From the cell containing the given text, extract its center point as (X, Y) coordinate. 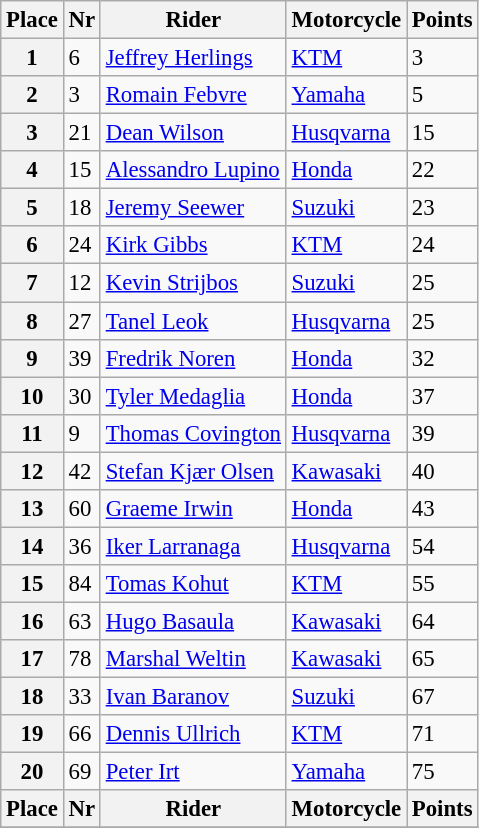
13 (32, 509)
Marshal Weltin (193, 659)
19 (32, 734)
21 (82, 133)
Dean Wilson (193, 133)
30 (82, 396)
54 (442, 546)
17 (32, 659)
64 (442, 621)
Tomas Kohut (193, 584)
20 (32, 772)
Iker Larranaga (193, 546)
27 (82, 321)
Jeremy Seewer (193, 208)
2 (32, 95)
4 (32, 170)
Fredrik Noren (193, 358)
71 (442, 734)
Romain Febvre (193, 95)
Jeffrey Herlings (193, 58)
Dennis Ullrich (193, 734)
10 (32, 396)
75 (442, 772)
40 (442, 471)
60 (82, 509)
Kirk Gibbs (193, 245)
69 (82, 772)
66 (82, 734)
Hugo Basaula (193, 621)
16 (32, 621)
Ivan Baranov (193, 697)
14 (32, 546)
78 (82, 659)
Graeme Irwin (193, 509)
Tyler Medaglia (193, 396)
67 (442, 697)
63 (82, 621)
32 (442, 358)
36 (82, 546)
42 (82, 471)
Peter Irt (193, 772)
65 (442, 659)
7 (32, 283)
22 (442, 170)
23 (442, 208)
55 (442, 584)
11 (32, 433)
Thomas Covington (193, 433)
Kevin Strijbos (193, 283)
Tanel Leok (193, 321)
8 (32, 321)
33 (82, 697)
84 (82, 584)
Stefan Kjær Olsen (193, 471)
43 (442, 509)
1 (32, 58)
Alessandro Lupino (193, 170)
37 (442, 396)
